Find where the given text appears and provide that cell's center as (X, Y) coordinate. 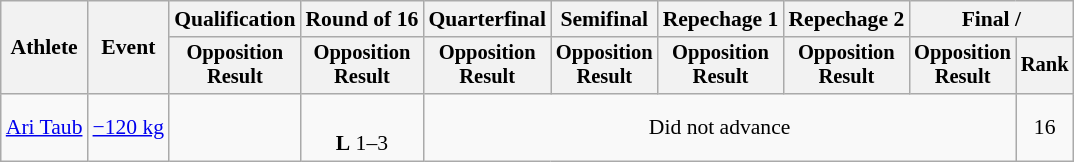
Semifinal (604, 19)
Did not advance (719, 128)
Rank (1045, 66)
Event (129, 48)
Repechage 2 (846, 19)
Repechage 1 (721, 19)
Quarterfinal (487, 19)
Round of 16 (362, 19)
L 1–3 (362, 128)
Athlete (44, 48)
Final / (991, 19)
Ari Taub (44, 128)
Qualification (234, 19)
16 (1045, 128)
−120 kg (129, 128)
